Scan for the cell matching the given text and deliver its [x, y] coordinate at center. 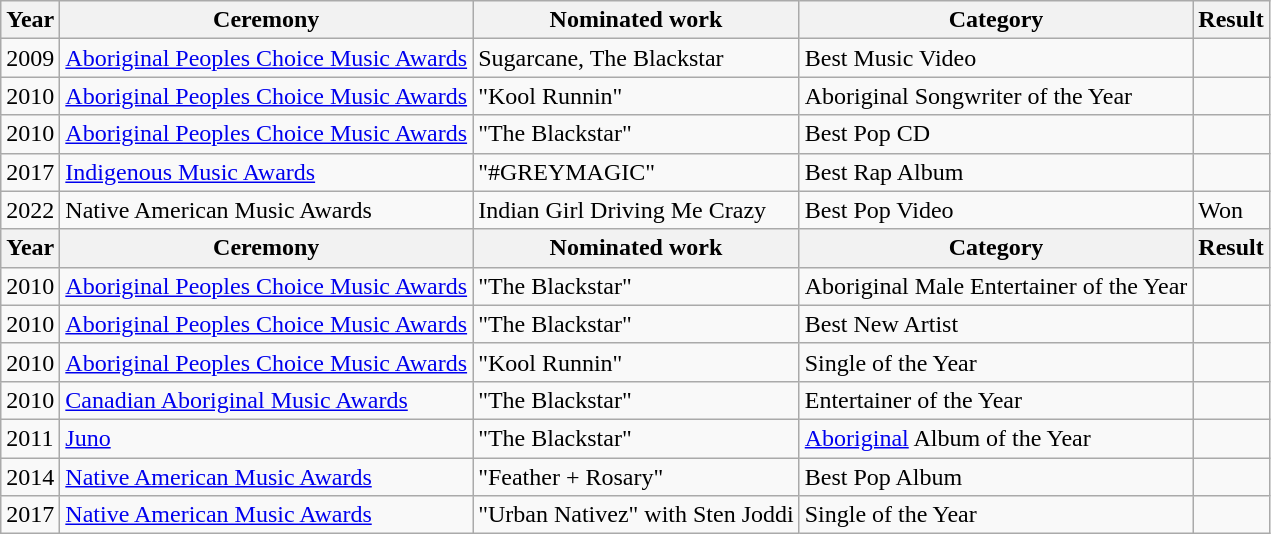
Best Pop CD [996, 134]
"#GREYMAGIC" [636, 172]
Won [1231, 210]
2009 [30, 58]
Aboriginal Album of the Year [996, 438]
2022 [30, 210]
2014 [30, 477]
Juno [266, 438]
Canadian Aboriginal Music Awards [266, 400]
Entertainer of the Year [996, 400]
Best New Artist [996, 324]
Indigenous Music Awards [266, 172]
Best Pop Album [996, 477]
Aboriginal Songwriter of the Year [996, 96]
Best Rap Album [996, 172]
"Feather + Rosary" [636, 477]
Best Pop Video [996, 210]
Best Music Video [996, 58]
Aboriginal Male Entertainer of the Year [996, 286]
Sugarcane, The Blackstar [636, 58]
"Urban Nativez" with Sten Joddi [636, 515]
2011 [30, 438]
Indian Girl Driving Me Crazy [636, 210]
